Pinpoint the cell where the given text exists, returning its [X, Y] midpoint coordinate. 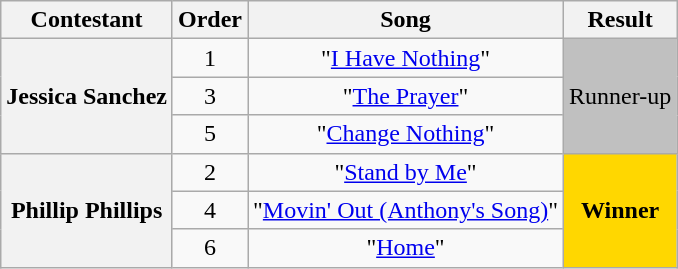
Winner [620, 210]
"Stand by Me" [406, 172]
Song [406, 20]
4 [210, 210]
Runner-up [620, 96]
Order [210, 20]
Jessica Sanchez [87, 96]
Contestant [87, 20]
"Home" [406, 248]
3 [210, 96]
"I Have Nothing" [406, 58]
Phillip Phillips [87, 210]
5 [210, 134]
"The Prayer" [406, 96]
"Movin' Out (Anthony's Song)" [406, 210]
6 [210, 248]
"Change Nothing" [406, 134]
Result [620, 20]
2 [210, 172]
1 [210, 58]
